Capture the cell that displays the provided text and extract its [X, Y] central coordinate. 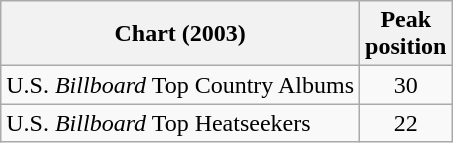
22 [406, 123]
Chart (2003) [180, 34]
U.S. Billboard Top Heatseekers [180, 123]
Peakposition [406, 34]
30 [406, 85]
U.S. Billboard Top Country Albums [180, 85]
